Search for the cell housing the specified text and yield its (X, Y) center coordinate. 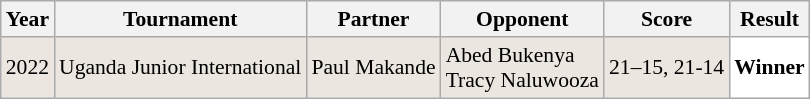
Partner (373, 19)
21–15, 21-14 (666, 68)
Winner (770, 68)
Score (666, 19)
Tournament (180, 19)
Abed Bukenya Tracy Naluwooza (522, 68)
Opponent (522, 19)
Year (28, 19)
Result (770, 19)
Uganda Junior International (180, 68)
Paul Makande (373, 68)
2022 (28, 68)
